Identify which cell holds the provided text, then report its (x, y) central coordinate. 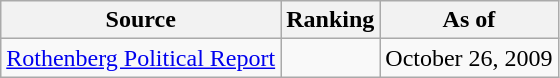
Ranking (330, 20)
October 26, 2009 (469, 58)
As of (469, 20)
Source (141, 20)
Rothenberg Political Report (141, 58)
